From the cell containing the given text, extract its center point as (x, y) coordinate. 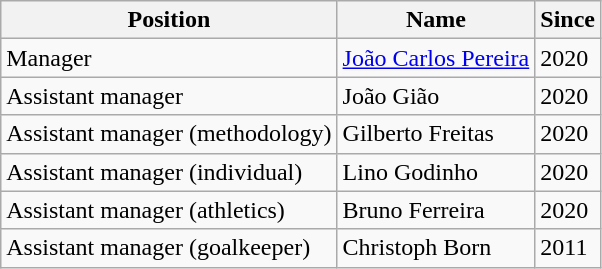
Assistant manager (athletics) (169, 210)
Gilberto Freitas (436, 134)
2011 (568, 248)
Lino Godinho (436, 172)
Assistant manager (goalkeeper) (169, 248)
Since (568, 20)
João Carlos Pereira (436, 58)
Assistant manager (individual) (169, 172)
Assistant manager (169, 96)
Position (169, 20)
Bruno Ferreira (436, 210)
Christoph Born (436, 248)
João Gião (436, 96)
Manager (169, 58)
Assistant manager (methodology) (169, 134)
Name (436, 20)
